For the text-containing cell, return its midpoint in [X, Y] coordinate format. 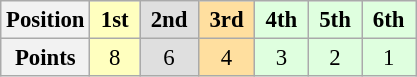
3 [282, 58]
4th [282, 20]
2nd [170, 20]
3rd [226, 20]
6 [170, 58]
4 [226, 58]
Position [46, 20]
1st [115, 20]
5th [335, 20]
1 [389, 58]
8 [115, 58]
6th [389, 20]
Points [46, 58]
2 [335, 58]
